For the text-containing cell, return its midpoint in (X, Y) coordinate format. 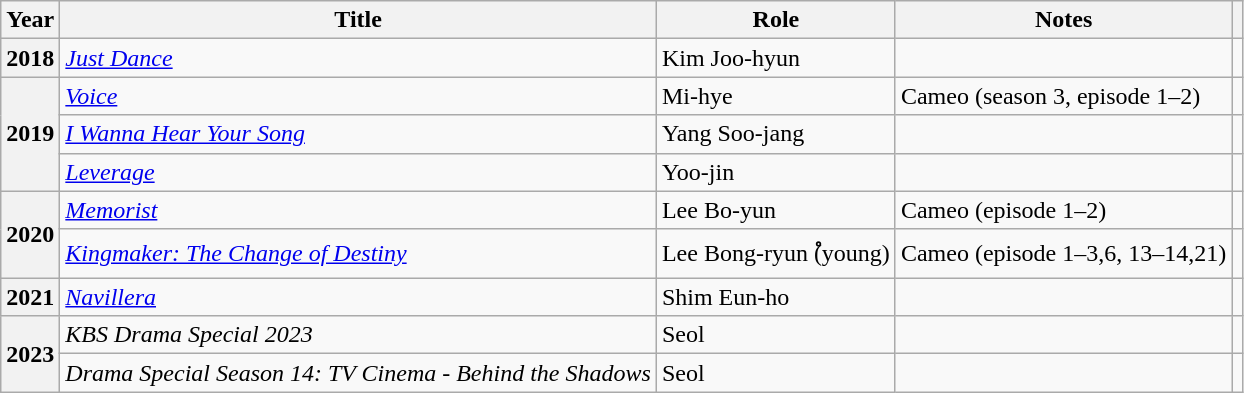
Notes (1063, 20)
2020 (30, 234)
Year (30, 20)
Voice (358, 96)
Title (358, 20)
Lee Bong-ryun (ํyoung) (776, 254)
Navillera (358, 297)
Cameo (episode 1–2) (1063, 210)
Lee Bo-yun (776, 210)
2023 (30, 354)
I Wanna Hear Your Song (358, 134)
2021 (30, 297)
Leverage (358, 172)
Kim Joo-hyun (776, 58)
Role (776, 20)
Kingmaker: The Change of Destiny (358, 254)
KBS Drama Special 2023 (358, 335)
Yang Soo-jang (776, 134)
2019 (30, 134)
Cameo (episode 1–3,6, 13–14,21) (1063, 254)
Mi-hye (776, 96)
Drama Special Season 14: TV Cinema - Behind the Shadows (358, 373)
Memorist (358, 210)
2018 (30, 58)
Shim Eun-ho (776, 297)
Cameo (season 3, episode 1–2) (1063, 96)
Just Dance (358, 58)
Yoo-jin (776, 172)
